Search for the cell housing the specified text and yield its (x, y) center coordinate. 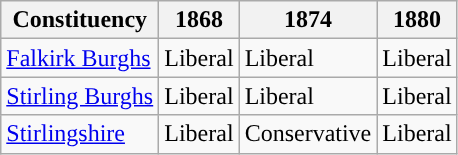
Conservative (308, 134)
Stirling Burghs (80, 96)
Stirlingshire (80, 134)
1874 (308, 20)
1868 (199, 20)
1880 (417, 20)
Falkirk Burghs (80, 58)
Constituency (80, 20)
